Extract the [x, y] coordinate from the center of the cell holding the provided text.  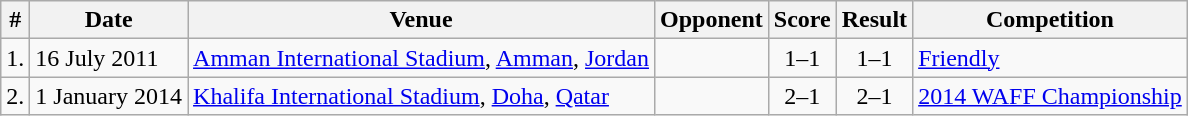
16 July 2011 [109, 58]
Date [109, 20]
Result [874, 20]
Khalifa International Stadium, Doha, Qatar [422, 96]
Friendly [1050, 58]
2014 WAFF Championship [1050, 96]
Opponent [712, 20]
# [16, 20]
Score [802, 20]
1. [16, 58]
Competition [1050, 20]
2. [16, 96]
Amman International Stadium, Amman, Jordan [422, 58]
Venue [422, 20]
1 January 2014 [109, 96]
